Determine the (x, y) coordinate at the center of the cell enclosing the given text.  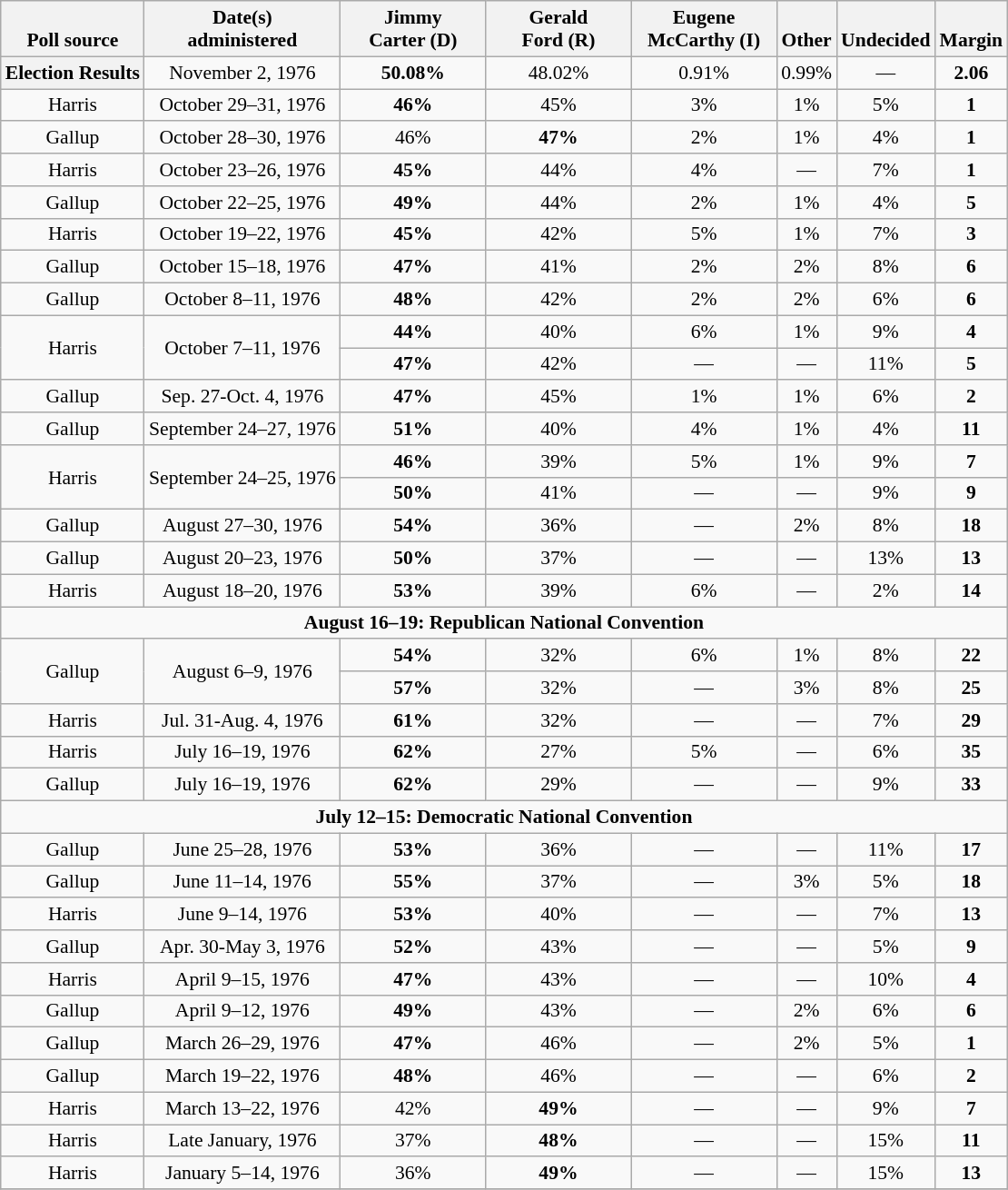
September 24–27, 1976 (242, 429)
0.99% (806, 73)
August 16–19: Republican National Convention (504, 623)
October 28–30, 1976 (242, 138)
Election Results (73, 73)
July 12–15: Democratic National Convention (504, 818)
22 (971, 656)
October 19–22, 1976 (242, 234)
Undecided (885, 29)
17 (971, 849)
October 8–11, 1976 (242, 300)
August 27–30, 1976 (242, 526)
October 23–26, 1976 (242, 170)
2.06 (971, 73)
August 20–23, 1976 (242, 559)
October 29–31, 1976 (242, 105)
August 6–9, 1976 (242, 672)
14 (971, 590)
29% (558, 785)
48.02% (558, 73)
November 2, 1976 (242, 73)
EugeneMcCarthy (I) (704, 29)
52% (413, 947)
Poll source (73, 29)
October 22–25, 1976 (242, 203)
JimmyCarter (D) (413, 29)
April 9–15, 1976 (242, 979)
35 (971, 752)
Date(s)administered (242, 29)
June 11–14, 1976 (242, 882)
27% (558, 752)
January 5–14, 1976 (242, 1174)
Sep. 27-Oct. 4, 1976 (242, 397)
57% (413, 688)
13% (885, 559)
March 13–22, 1976 (242, 1108)
29 (971, 720)
Jul. 31-Aug. 4, 1976 (242, 720)
50.08% (413, 73)
June 25–28, 1976 (242, 849)
Margin (971, 29)
10% (885, 979)
October 7–11, 1976 (242, 347)
October 15–18, 1976 (242, 267)
51% (413, 429)
August 18–20, 1976 (242, 590)
GeraldFord (R) (558, 29)
March 19–22, 1976 (242, 1076)
3 (971, 234)
55% (413, 882)
Late January, 1976 (242, 1141)
June 9–14, 1976 (242, 915)
25 (971, 688)
33 (971, 785)
April 9–12, 1976 (242, 1011)
Apr. 30-May 3, 1976 (242, 947)
March 26–29, 1976 (242, 1044)
0.91% (704, 73)
September 24–25, 1976 (242, 478)
61% (413, 720)
Other (806, 29)
